Output the [x, y] coordinate of the center of the cell containing the given text.  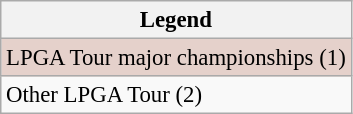
LPGA Tour major championships (1) [176, 58]
Legend [176, 20]
Other LPGA Tour (2) [176, 95]
